Locate the cell with the specified text and output its [x, y] center coordinate. 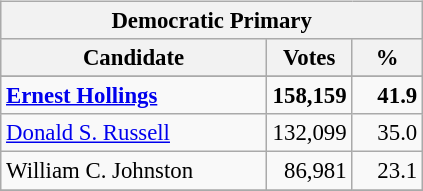
Candidate [134, 58]
86,981 [309, 171]
35.0 [388, 133]
Democratic Primary [212, 21]
Votes [309, 58]
Donald S. Russell [134, 133]
132,099 [309, 133]
158,159 [309, 96]
Ernest Hollings [134, 96]
% [388, 58]
41.9 [388, 96]
23.1 [388, 171]
William C. Johnston [134, 171]
